Pinpoint the cell where the given text exists, returning its [x, y] midpoint coordinate. 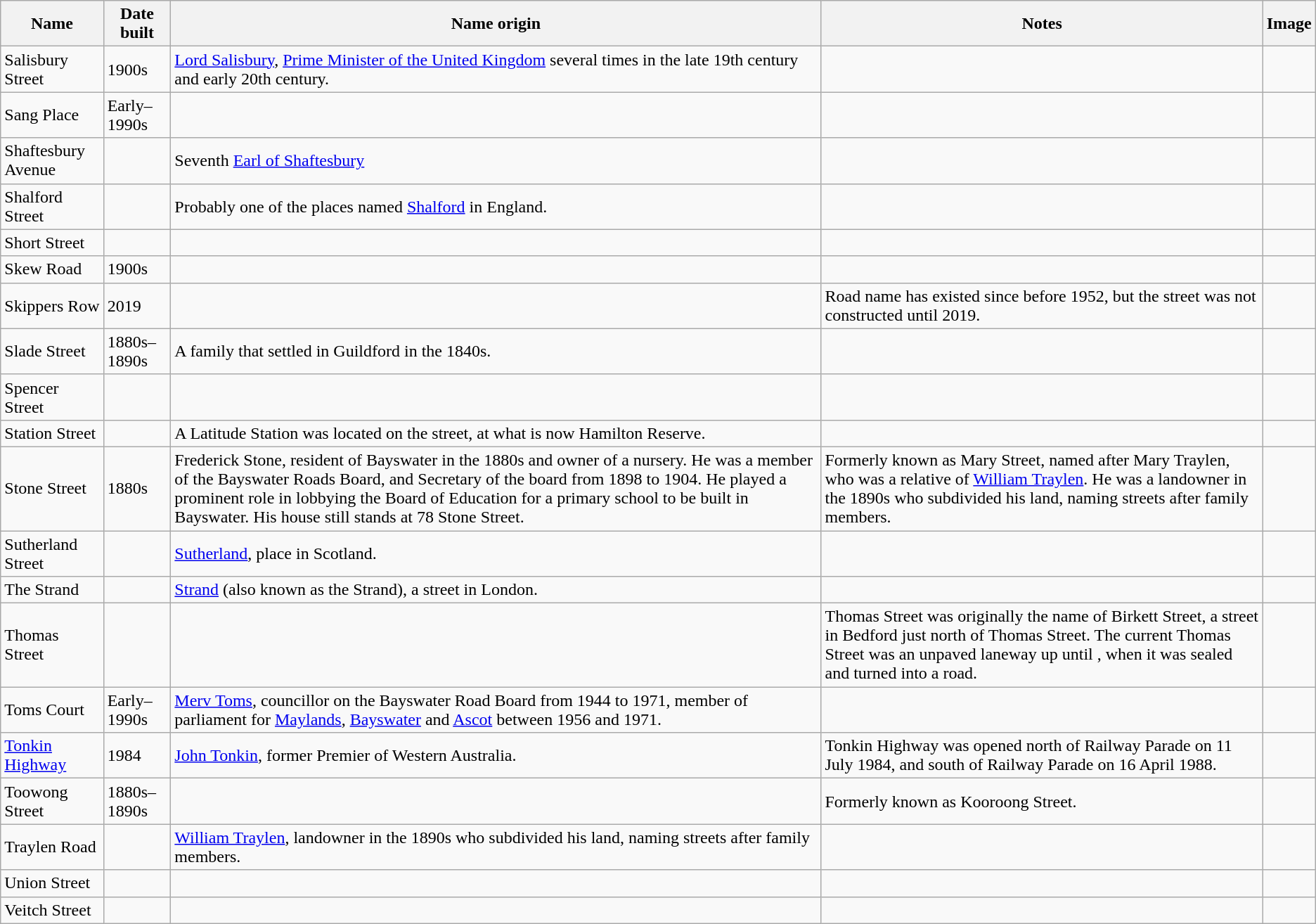
Probably one of the places named Shalford in England. [496, 207]
Station Street [52, 433]
2019 [137, 305]
Image [1289, 24]
Strand (also known as the Strand), a street in London. [496, 590]
William Traylen, landowner in the 1890s who subdivided his land, naming streets after family members. [496, 847]
A Latitude Station was located on the street, at what is now Hamilton Reserve. [496, 433]
Tonkin Highway was opened north of Railway Parade on 11 July 1984, and south of Railway Parade on 16 April 1988. [1042, 755]
1880s [137, 488]
Sang Place [52, 115]
Sutherland Street [52, 553]
Name [52, 24]
Seventh Earl of Shaftesbury [496, 160]
A family that settled in Guildford in the 1840s. [496, 352]
Toms Court [52, 710]
Union Street [52, 883]
The Strand [52, 590]
Notes [1042, 24]
Road name has existed since before 1952, but the street was not constructed until 2019. [1042, 305]
Veitch Street [52, 910]
Skippers Row [52, 305]
Sutherland, place in Scotland. [496, 553]
Name origin [496, 24]
Thomas Street [52, 646]
Formerly known as Kooroong Street. [1042, 802]
Date built [137, 24]
Traylen Road [52, 847]
Lord Salisbury, Prime Minister of the United Kingdom several times in the late 19th century and early 20th century. [496, 69]
John Tonkin, former Premier of Western Australia. [496, 755]
Stone Street [52, 488]
Skew Road [52, 269]
Slade Street [52, 352]
Short Street [52, 243]
Shaftesbury Avenue [52, 160]
Tonkin Highway [52, 755]
1984 [137, 755]
Merv Toms, councillor on the Bayswater Road Board from 1944 to 1971, member of parliament for Maylands, Bayswater and Ascot between 1956 and 1971. [496, 710]
Salisbury Street [52, 69]
Shalford Street [52, 207]
Toowong Street [52, 802]
Spencer Street [52, 397]
